Scan for the cell matching the given text and deliver its (x, y) coordinate at center. 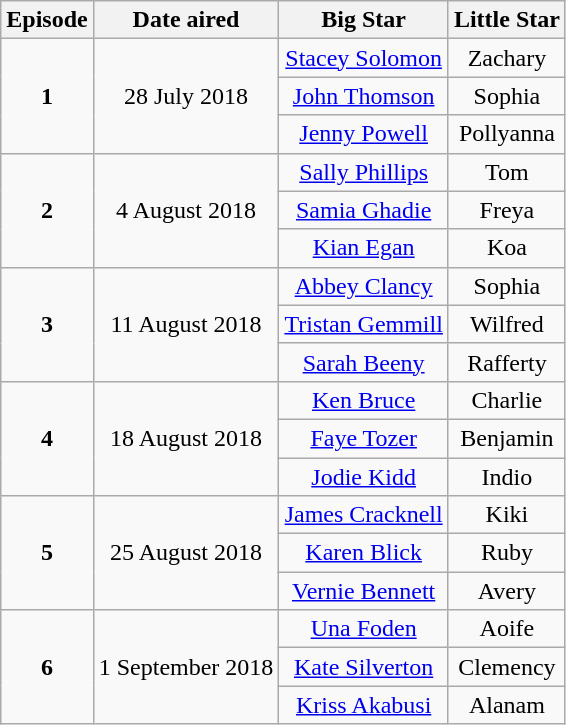
Kian Egan (364, 248)
4 (47, 438)
Benjamin (506, 438)
Episode (47, 20)
Tom (506, 172)
Charlie (506, 400)
Faye Tozer (364, 438)
Jodie Kidd (364, 477)
Indio (506, 477)
Kriss Akabusi (364, 705)
Karen Blick (364, 553)
2 (47, 210)
Wilfred (506, 324)
6 (47, 667)
Una Foden (364, 629)
Date aired (186, 20)
Jenny Powell (364, 134)
Zachary (506, 58)
Samia Ghadie (364, 210)
Abbey Clancy (364, 286)
Tristan Gemmill (364, 324)
18 August 2018 (186, 438)
Sarah Beeny (364, 362)
Ruby (506, 553)
Stacey Solomon (364, 58)
James Cracknell (364, 515)
Koa (506, 248)
Alanam (506, 705)
28 July 2018 (186, 96)
John Thomson (364, 96)
4 August 2018 (186, 210)
Vernie Bennett (364, 591)
Kate Silverton (364, 667)
Aoife (506, 629)
5 (47, 553)
Big Star (364, 20)
Rafferty (506, 362)
Little Star (506, 20)
Sally Phillips (364, 172)
3 (47, 324)
Pollyanna (506, 134)
Clemency (506, 667)
Ken Bruce (364, 400)
1 (47, 96)
11 August 2018 (186, 324)
Kiki (506, 515)
Avery (506, 591)
25 August 2018 (186, 553)
1 September 2018 (186, 667)
Freya (506, 210)
